Return (X, Y) of the center of cell containing provided text 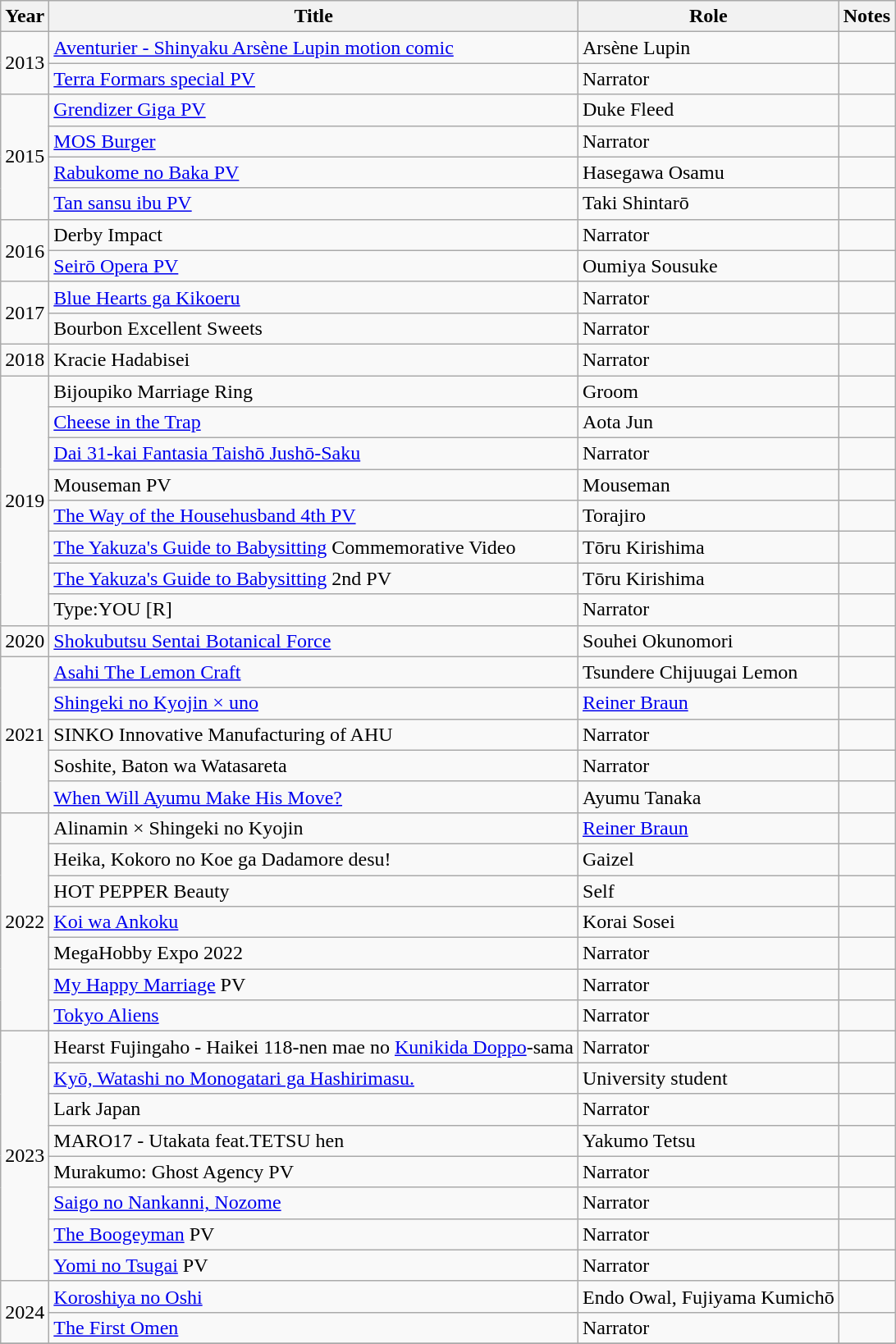
Type:YOU [R] (313, 610)
Cheese in the Trap (313, 423)
When Will Ayumu Make His Move? (313, 797)
MARO17 - Utakata feat.TETSU hen (313, 1141)
Gaizel (709, 859)
Rabukome no Baka PV (313, 172)
Soshite, Baton wa Watasareta (313, 766)
Lark Japan (313, 1109)
Bijoupiko Marriage Ring (313, 391)
Year (25, 16)
University student (709, 1078)
Hearst Fujingaho - Haikei 118-nen mae no Kunikida Doppo-sama (313, 1047)
My Happy Marriage PV (313, 985)
2013 (25, 63)
2015 (25, 157)
Aota Jun (709, 423)
2024 (25, 1312)
2023 (25, 1156)
2016 (25, 250)
Koi wa Ankoku (313, 922)
2018 (25, 359)
The Way of the Househusband 4th PV (313, 516)
Souhei Okunomori (709, 641)
Ayumu Tanaka (709, 797)
Koroshiya no Oshi (313, 1296)
2022 (25, 921)
Taki Shintarō (709, 203)
Shingeki no Kyojin × uno (313, 703)
HOT PEPPER Beauty (313, 890)
Endo Owal, Fujiyama Kumichō (709, 1296)
Tsundere Chijuugai Lemon (709, 672)
Tan sansu ibu PV (313, 203)
2020 (25, 641)
Arsène Lupin (709, 48)
Blue Hearts ga Kikoeru (313, 297)
Groom (709, 391)
MOS Burger (313, 141)
The First Omen (313, 1328)
Aventurier - Shinyaku Arsène Lupin motion comic (313, 48)
Alinamin × Shingeki no Kyojin (313, 828)
Shokubutsu Sentai Botanical Force (313, 641)
2021 (25, 734)
The Yakuza's Guide to Babysitting Commemorative Video (313, 547)
Seirō Opera PV (313, 266)
Hasegawa Osamu (709, 172)
Torajiro (709, 516)
Mouseman PV (313, 485)
Murakumo: Ghost Agency PV (313, 1172)
Dai 31-kai Fantasia Taishō Jushō-Saku (313, 454)
Heika, Kokoro no Koe ga Dadamore desu! (313, 859)
Kracie Hadabisei (313, 359)
Korai Sosei (709, 922)
Bourbon Excellent Sweets (313, 328)
Duke Fleed (709, 110)
Saigo no Nankanni, Nozome (313, 1203)
The Yakuza's Guide to Babysitting 2nd PV (313, 578)
Terra Formars special PV (313, 79)
Notes (866, 16)
Title (313, 16)
The Boogeyman PV (313, 1234)
Kyō, Watashi no Monogatari ga Hashirimasu. (313, 1078)
Grendizer Giga PV (313, 110)
Asahi The Lemon Craft (313, 672)
Mouseman (709, 485)
2019 (25, 501)
Tokyo Aliens (313, 1016)
Oumiya Sousuke (709, 266)
MegaHobby Expo 2022 (313, 953)
Yomi no Tsugai PV (313, 1265)
Yakumo Tetsu (709, 1141)
Derby Impact (313, 235)
SINKO Innovative Manufacturing of AHU (313, 734)
2017 (25, 313)
Role (709, 16)
Self (709, 890)
